Locate the cell with the specified text and output its [x, y] center coordinate. 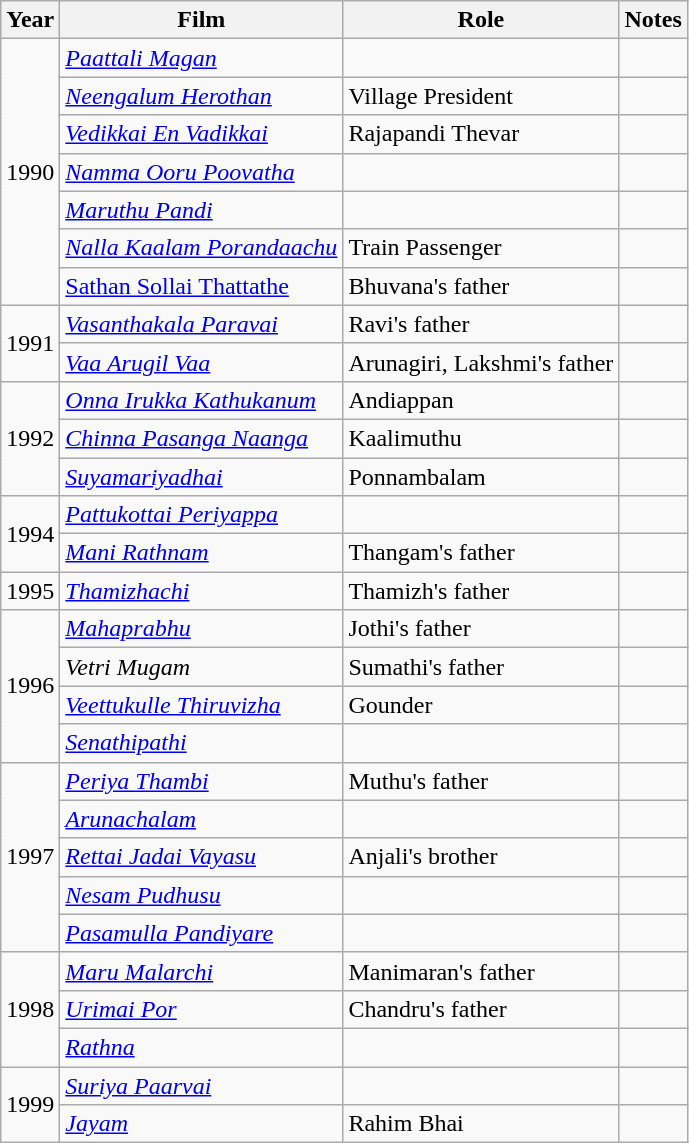
Mahaprabhu [202, 629]
Vedikkai En Vadikkai [202, 134]
Notes [653, 20]
Suriya Paarvai [202, 1085]
1998 [30, 1009]
Rajapandi Thevar [481, 134]
Ponnambalam [481, 477]
Nesam Pudhusu [202, 895]
Rahim Bhai [481, 1124]
Veettukulle Thiruvizha [202, 705]
1995 [30, 591]
1990 [30, 172]
Sumathi's father [481, 667]
Namma Ooru Poovatha [202, 172]
Anjali's brother [481, 857]
Thamizhachi [202, 591]
Manimaran's father [481, 971]
Jothi's father [481, 629]
Urimai Por [202, 1009]
Chinna Pasanga Naanga [202, 438]
Year [30, 20]
Role [481, 20]
Rathna [202, 1047]
Paattali Magan [202, 58]
Periya Thambi [202, 781]
Village President [481, 96]
Pasamulla Pandiyare [202, 933]
Onna Irukka Kathukanum [202, 400]
Bhuvana's father [481, 286]
Suyamariyadhai [202, 477]
1994 [30, 534]
Andiappan [481, 400]
1999 [30, 1104]
Thangam's father [481, 553]
Jayam [202, 1124]
Neengalum Herothan [202, 96]
Vaa Arugil Vaa [202, 362]
Arunachalam [202, 819]
Ravi's father [481, 324]
Nalla Kaalam Porandaachu [202, 248]
1991 [30, 343]
Arunagiri, Lakshmi's father [481, 362]
Rettai Jadai Vayasu [202, 857]
Film [202, 20]
Kaalimuthu [481, 438]
1996 [30, 686]
Train Passenger [481, 248]
1997 [30, 857]
Vasanthakala Paravai [202, 324]
Muthu's father [481, 781]
Pattukottai Periyappa [202, 515]
Maru Malarchi [202, 971]
Senathipathi [202, 743]
Thamizh's father [481, 591]
Gounder [481, 705]
Sathan Sollai Thattathe [202, 286]
Chandru's father [481, 1009]
Maruthu Pandi [202, 210]
1992 [30, 438]
Vetri Mugam [202, 667]
Mani Rathnam [202, 553]
